Capture the cell that displays the provided text and extract its [X, Y] central coordinate. 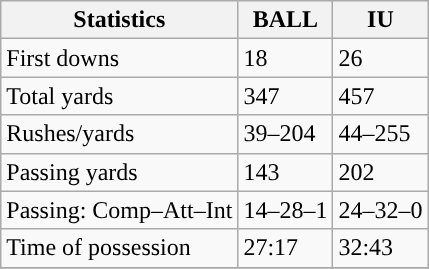
Statistics [120, 20]
202 [380, 172]
18 [286, 58]
14–28–1 [286, 210]
First downs [120, 58]
26 [380, 58]
IU [380, 20]
32:43 [380, 248]
44–255 [380, 134]
Passing: Comp–Att–Int [120, 210]
Rushes/yards [120, 134]
BALL [286, 20]
24–32–0 [380, 210]
27:17 [286, 248]
Total yards [120, 96]
Time of possession [120, 248]
39–204 [286, 134]
347 [286, 96]
143 [286, 172]
Passing yards [120, 172]
457 [380, 96]
